Capture the cell that displays the provided text and extract its [X, Y] central coordinate. 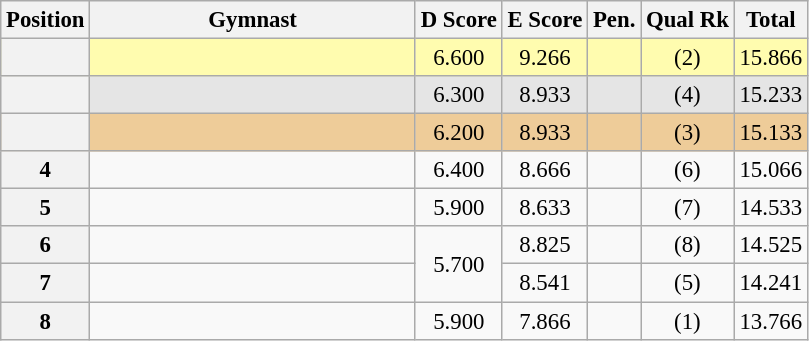
9.266 [544, 58]
7.866 [544, 321]
(3) [688, 133]
6.300 [458, 95]
15.233 [770, 95]
(1) [688, 321]
7 [46, 283]
6.600 [458, 58]
E Score [544, 20]
14.241 [770, 283]
Total [770, 20]
4 [46, 170]
15.066 [770, 170]
13.766 [770, 321]
8.541 [544, 283]
14.533 [770, 208]
Qual Rk [688, 20]
6.400 [458, 170]
(8) [688, 245]
8.633 [544, 208]
15.133 [770, 133]
15.866 [770, 58]
Position [46, 20]
(4) [688, 95]
5.700 [458, 264]
8.666 [544, 170]
(6) [688, 170]
Gymnast [253, 20]
(5) [688, 283]
Pen. [614, 20]
6.200 [458, 133]
(7) [688, 208]
8 [46, 321]
8.825 [544, 245]
6 [46, 245]
(2) [688, 58]
5 [46, 208]
D Score [458, 20]
14.525 [770, 245]
